Scan for the cell matching the given text and deliver its [X, Y] coordinate at center. 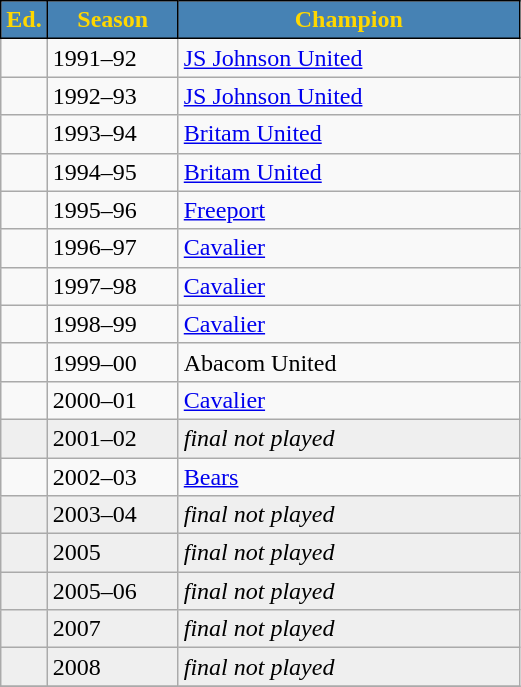
Champion [348, 20]
1997–98 [112, 286]
1994–95 [112, 172]
2005–06 [112, 591]
Season [112, 20]
1999–00 [112, 362]
1996–97 [112, 248]
1998–99 [112, 324]
1993–94 [112, 134]
2005 [112, 553]
2000–01 [112, 400]
2001–02 [112, 438]
Abacom United [348, 362]
1992–93 [112, 96]
2007 [112, 629]
2002–03 [112, 477]
1995–96 [112, 210]
Ed. [24, 20]
2003–04 [112, 515]
2008 [112, 667]
1991–92 [112, 58]
Freeport [348, 210]
Bears [348, 477]
